Search for the cell housing the specified text and yield its (X, Y) center coordinate. 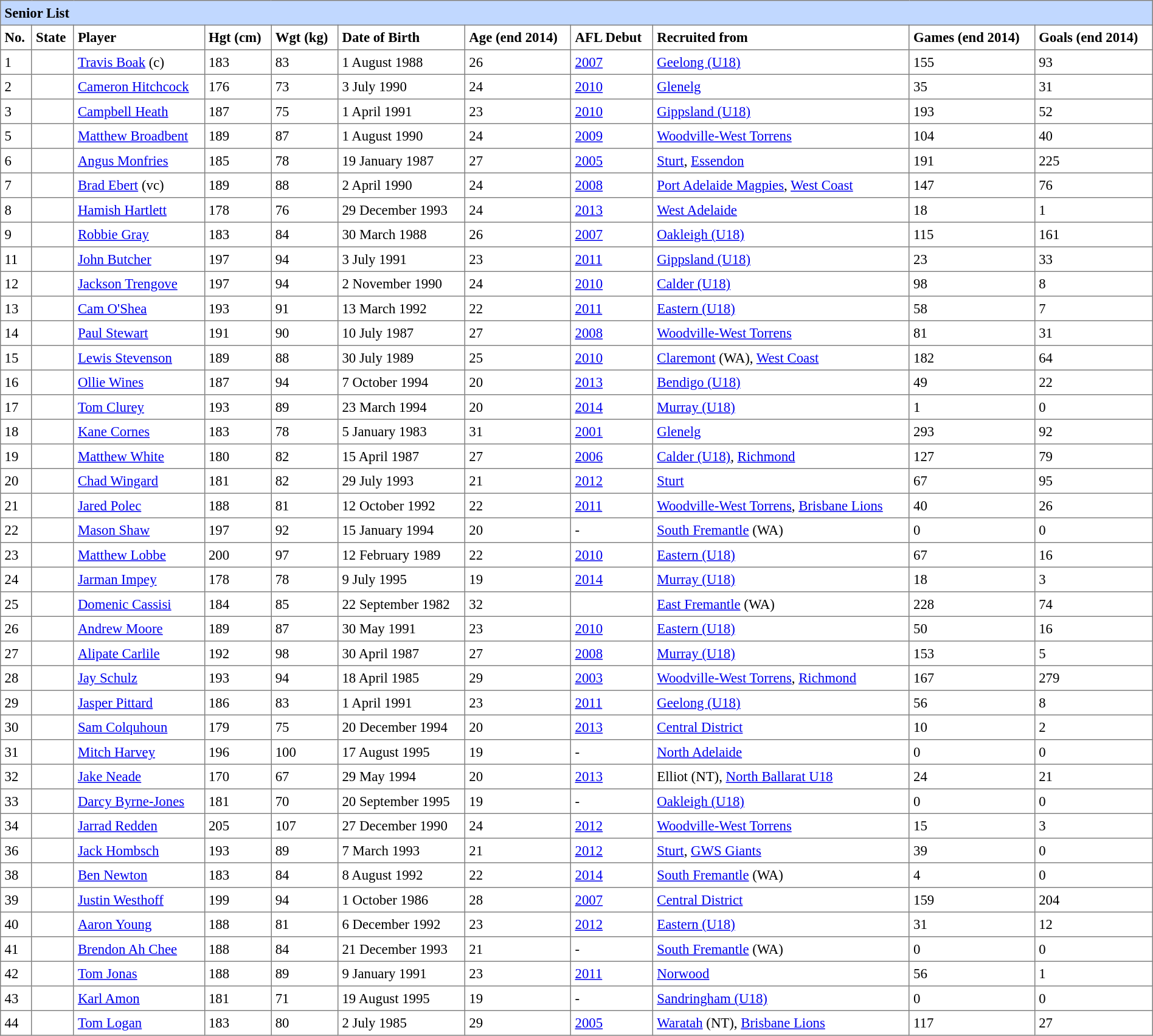
Jay Schulz (139, 678)
4 (972, 875)
179 (238, 727)
Calder (U18), Richmond (781, 456)
Elliot (NT), North Ballarat U18 (781, 776)
159 (972, 900)
Campbell Heath (139, 111)
20 December 1994 (401, 727)
2 November 1990 (401, 283)
9 July 1995 (401, 579)
90 (305, 333)
58 (972, 308)
35 (972, 86)
30 July 1989 (401, 358)
10 (972, 727)
6 (16, 161)
27 December 1990 (401, 826)
29 July 1993 (401, 481)
155 (972, 62)
293 (972, 431)
15 April 1987 (401, 456)
12 October 1992 (401, 506)
Cameron Hitchcock (139, 86)
5 January 1983 (401, 431)
205 (238, 826)
Tom Clurey (139, 407)
22 September 1982 (401, 604)
228 (972, 604)
74 (1093, 604)
170 (238, 776)
No. (16, 37)
North Adelaide (781, 752)
Norwood (781, 973)
Calder (U18) (781, 283)
Jake Neade (139, 776)
200 (238, 555)
147 (972, 185)
38 (16, 875)
Andrew Moore (139, 628)
11 (16, 259)
34 (16, 826)
199 (238, 900)
93 (1093, 62)
Sturt (781, 481)
Chad Wingard (139, 481)
Travis Boak (c) (139, 62)
Robbie Gray (139, 234)
29 May 1994 (401, 776)
127 (972, 456)
12 February 1989 (401, 555)
3 July 1991 (401, 259)
Age (end 2014) (518, 37)
19 August 1995 (401, 998)
Darcy Byrne-Jones (139, 801)
Cam O'Shea (139, 308)
95 (1093, 481)
225 (1093, 161)
Matthew White (139, 456)
AFL Debut (612, 37)
Mason Shaw (139, 530)
Justin Westhoff (139, 900)
3 July 1990 (401, 86)
29 December 1993 (401, 210)
Date of Birth (401, 37)
23 March 1994 (401, 407)
117 (972, 1023)
50 (972, 628)
Sturt, Essendon (781, 161)
Lewis Stevenson (139, 358)
30 April 1987 (401, 653)
6 December 1992 (401, 924)
176 (238, 86)
97 (305, 555)
2006 (612, 456)
21 December 1993 (401, 949)
Angus Monfries (139, 161)
Jared Polec (139, 506)
Jackson Trengove (139, 283)
186 (238, 703)
64 (1093, 358)
196 (238, 752)
Sturt, GWS Giants (781, 850)
184 (238, 604)
Aaron Young (139, 924)
West Adelaide (781, 210)
15 January 1994 (401, 530)
17 August 1995 (401, 752)
100 (305, 752)
43 (16, 998)
36 (16, 850)
Sam Colquhoun (139, 727)
Woodville-West Torrens, Richmond (781, 678)
192 (238, 653)
Woodville-West Torrens, Brisbane Lions (781, 506)
73 (305, 86)
Games (end 2014) (972, 37)
Player (139, 37)
204 (1093, 900)
2009 (612, 136)
167 (972, 678)
State (52, 37)
Jarman Impey (139, 579)
East Fremantle (WA) (781, 604)
14 (16, 333)
10 July 1987 (401, 333)
13 (16, 308)
2001 (612, 431)
91 (305, 308)
185 (238, 161)
79 (1093, 456)
Tom Jonas (139, 973)
1 August 1988 (401, 62)
17 (16, 407)
Domenic Cassisi (139, 604)
19 January 1987 (401, 161)
70 (305, 801)
Senior List (576, 13)
Jarrad Redden (139, 826)
Matthew Broadbent (139, 136)
30 May 1991 (401, 628)
42 (16, 973)
49 (972, 382)
Sandringham (U18) (781, 998)
20 September 1995 (401, 801)
Bendigo (U18) (781, 382)
115 (972, 234)
Alipate Carlile (139, 653)
7 March 1993 (401, 850)
Matthew Lobbe (139, 555)
Karl Amon (139, 998)
30 (16, 727)
Hgt (cm) (238, 37)
161 (1093, 234)
153 (972, 653)
71 (305, 998)
Port Adelaide Magpies, West Coast (781, 185)
107 (305, 826)
2 July 1985 (401, 1023)
2003 (612, 678)
9 January 1991 (401, 973)
52 (1093, 111)
41 (16, 949)
Ollie Wines (139, 382)
Goals (end 2014) (1093, 37)
Jack Hombsch (139, 850)
2 April 1990 (401, 185)
Hamish Hartlett (139, 210)
9 (16, 234)
Brad Ebert (vc) (139, 185)
8 August 1992 (401, 875)
44 (16, 1023)
Tom Logan (139, 1023)
85 (305, 604)
Paul Stewart (139, 333)
180 (238, 456)
Ben Newton (139, 875)
30 March 1988 (401, 234)
80 (305, 1023)
18 April 1985 (401, 678)
Mitch Harvey (139, 752)
104 (972, 136)
John Butcher (139, 259)
Waratah (NT), Brisbane Lions (781, 1023)
279 (1093, 678)
7 October 1994 (401, 382)
13 March 1992 (401, 308)
Claremont (WA), West Coast (781, 358)
1 October 1986 (401, 900)
182 (972, 358)
Brendon Ah Chee (139, 949)
1 August 1990 (401, 136)
Recruited from (781, 37)
Kane Cornes (139, 431)
Jasper Pittard (139, 703)
Wgt (kg) (305, 37)
